Return (x, y) of the center of cell containing provided text 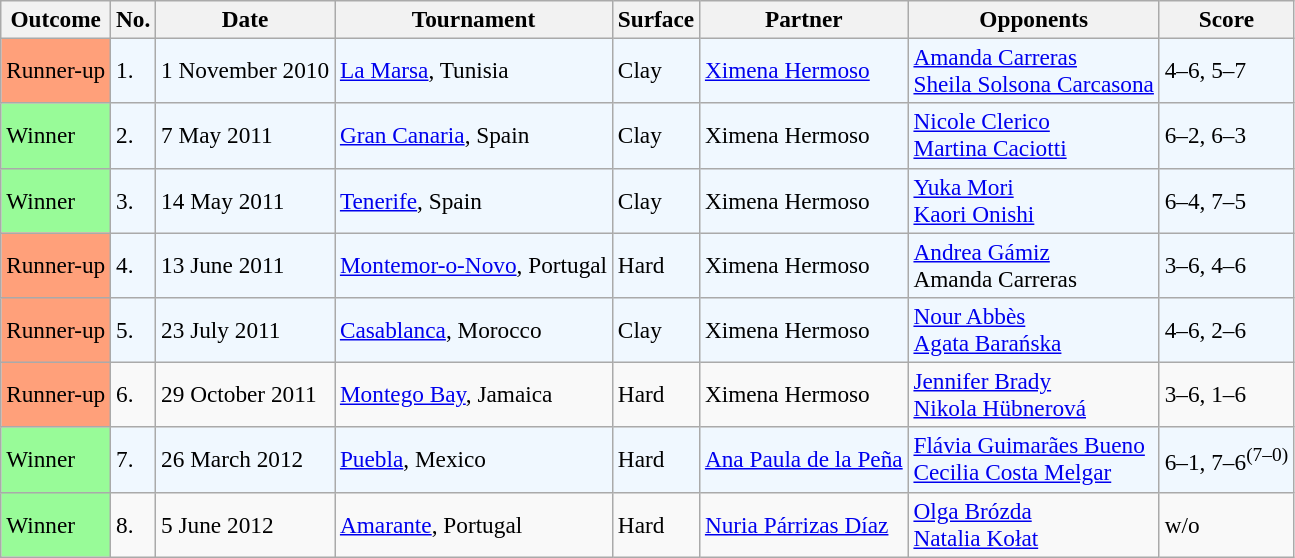
Montemor-o-Novo, Portugal (474, 264)
Surface (656, 19)
Score (1226, 19)
Olga Brózda Natalia Kołat (1034, 524)
Amanda Carreras Sheila Solsona Carcasona (1034, 70)
Andrea Gámiz Amanda Carreras (1034, 264)
Nicole Clerico Martina Caciotti (1034, 136)
5 June 2012 (246, 524)
Ana Paula de la Peña (804, 460)
Tenerife, Spain (474, 200)
Puebla, Mexico (474, 460)
6–4, 7–5 (1226, 200)
Jennifer Brady Nikola Hübnerová (1034, 394)
1. (134, 70)
3–6, 1–6 (1226, 394)
w/o (1226, 524)
La Marsa, Tunisia (474, 70)
Gran Canaria, Spain (474, 136)
7 May 2011 (246, 136)
Partner (804, 19)
4–6, 2–6 (1226, 330)
14 May 2011 (246, 200)
Yuka Mori Kaori Onishi (1034, 200)
23 July 2011 (246, 330)
Montego Bay, Jamaica (474, 394)
Casablanca, Morocco (474, 330)
3. (134, 200)
13 June 2011 (246, 264)
6. (134, 394)
6–2, 6–3 (1226, 136)
Nuria Párrizas Díaz (804, 524)
29 October 2011 (246, 394)
Nour Abbès Agata Barańska (1034, 330)
Date (246, 19)
Outcome (56, 19)
26 March 2012 (246, 460)
5. (134, 330)
1 November 2010 (246, 70)
3–6, 4–6 (1226, 264)
4–6, 5–7 (1226, 70)
6–1, 7–6(7–0) (1226, 460)
7. (134, 460)
Amarante, Portugal (474, 524)
Opponents (1034, 19)
No. (134, 19)
8. (134, 524)
Flávia Guimarães Bueno Cecilia Costa Melgar (1034, 460)
2. (134, 136)
Tournament (474, 19)
4. (134, 264)
